Identify which cell holds the provided text, then report its (X, Y) central coordinate. 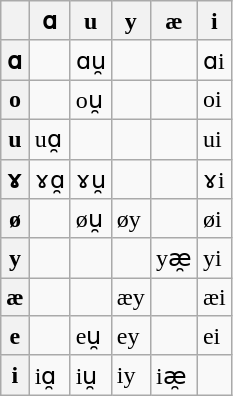
ø (15, 219)
eu̯ (90, 336)
o (15, 100)
ou̯ (90, 100)
æi (214, 297)
ei (214, 336)
ɤɑ̯ (50, 179)
ey (130, 336)
øy (130, 219)
øu̯ (90, 219)
iy (130, 375)
øi (214, 219)
yi (214, 258)
uɑ̯ (50, 139)
ɤ (15, 179)
oi (214, 100)
ɤi (214, 179)
æy (130, 297)
iu̯ (90, 375)
yæ̯ (174, 258)
ɤu̯ (90, 179)
iæ̯ (174, 375)
ɑi (214, 60)
iɑ̯ (50, 375)
ui (214, 139)
ɑu̯ (90, 60)
e (15, 336)
